Output the (x, y) coordinate of the center of the cell containing the given text.  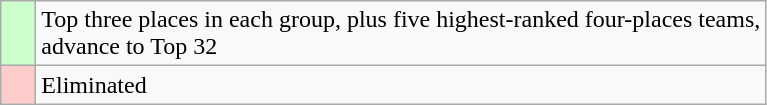
Eliminated (401, 85)
Top three places in each group, plus five highest-ranked four-places teams,advance to Top 32 (401, 34)
